Determine the [X, Y] coordinate at the center of the cell enclosing the given text.  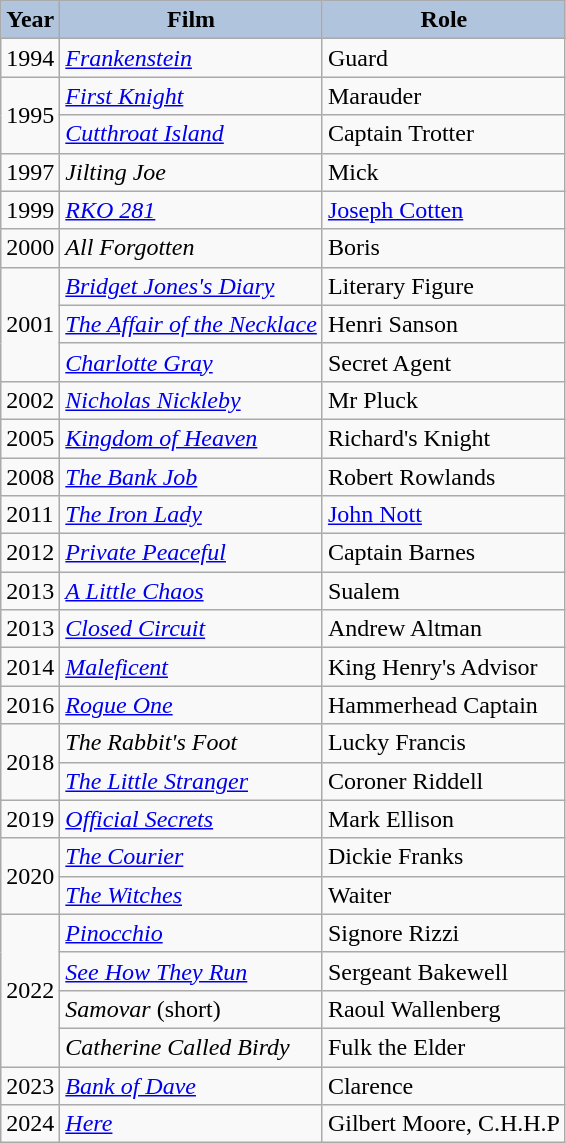
Raoul Wallenberg [444, 1009]
Coroner Riddell [444, 781]
Bridget Jones's Diary [192, 286]
Boris [444, 248]
Here [192, 1124]
Jilting Joe [192, 172]
King Henry's Advisor [444, 667]
Richard's Knight [444, 438]
Captain Trotter [444, 134]
RKO 281 [192, 210]
Clarence [444, 1085]
Robert Rowlands [444, 477]
Mark Ellison [444, 819]
Fulk the Elder [444, 1047]
Henri Sanson [444, 324]
Rogue One [192, 705]
Waiter [444, 895]
2008 [30, 477]
Nicholas Nickleby [192, 400]
Role [444, 20]
Signore Rizzi [444, 933]
The Courier [192, 857]
John Nott [444, 515]
2000 [30, 248]
2002 [30, 400]
1997 [30, 172]
Official Secrets [192, 819]
Mick [444, 172]
Film [192, 20]
Closed Circuit [192, 629]
Private Peaceful [192, 553]
2012 [30, 553]
Year [30, 20]
The Rabbit's Foot [192, 743]
Frankenstein [192, 58]
2022 [30, 990]
Catherine Called Birdy [192, 1047]
Maleficent [192, 667]
Pinocchio [192, 933]
First Knight [192, 96]
2011 [30, 515]
2020 [30, 876]
Gilbert Moore, C.H.H.P [444, 1124]
Samovar (short) [192, 1009]
Dickie Franks [444, 857]
The Iron Lady [192, 515]
2014 [30, 667]
Guard [444, 58]
The Little Stranger [192, 781]
Joseph Cotten [444, 210]
The Bank Job [192, 477]
Andrew Altman [444, 629]
Kingdom of Heaven [192, 438]
Literary Figure [444, 286]
2005 [30, 438]
A Little Chaos [192, 591]
2016 [30, 705]
Marauder [444, 96]
2024 [30, 1124]
Sualem [444, 591]
1994 [30, 58]
Bank of Dave [192, 1085]
Sergeant Bakewell [444, 971]
Cutthroat Island [192, 134]
Secret Agent [444, 362]
1995 [30, 115]
2001 [30, 324]
The Witches [192, 895]
Mr Pluck [444, 400]
2018 [30, 762]
The Affair of the Necklace [192, 324]
All Forgotten [192, 248]
See How They Run [192, 971]
Charlotte Gray [192, 362]
1999 [30, 210]
2019 [30, 819]
2023 [30, 1085]
Hammerhead Captain [444, 705]
Captain Barnes [444, 553]
Lucky Francis [444, 743]
